Provide the (X, Y) coordinate of the cell's center where the given text is located.  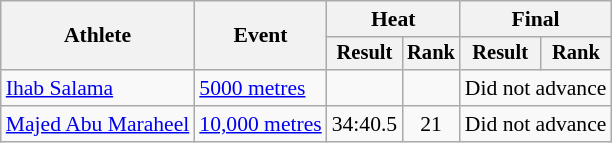
Athlete (98, 36)
Event (260, 36)
Heat (394, 19)
Ihab Salama (98, 88)
Final (536, 19)
Majed Abu Maraheel (98, 124)
21 (431, 124)
5000 metres (260, 88)
10,000 metres (260, 124)
34:40.5 (364, 124)
